From the cell containing the given text, extract its center point as (x, y) coordinate. 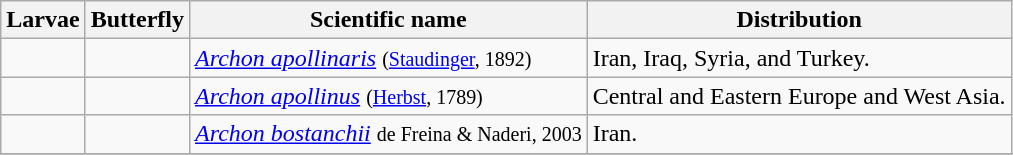
Iran. (799, 134)
Scientific name (388, 20)
Larvae (43, 20)
Iran, Iraq, Syria, and Turkey. (799, 58)
Archon bostanchii de Freina & Naderi, 2003 (388, 134)
Distribution (799, 20)
Central and Eastern Europe and West Asia. (799, 96)
Archon apollinus (Herbst, 1789) (388, 96)
Butterfly (137, 20)
Archon apollinaris (Staudinger, 1892) (388, 58)
